Return the (X, Y) coordinate for the center point of the cell that contains the specified text.  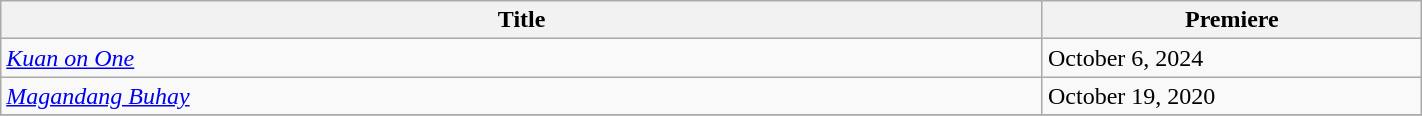
Title (522, 20)
October 19, 2020 (1232, 96)
Premiere (1232, 20)
Kuan on One (522, 58)
Magandang Buhay (522, 96)
October 6, 2024 (1232, 58)
